From the cell containing the given text, extract its center point as [X, Y] coordinate. 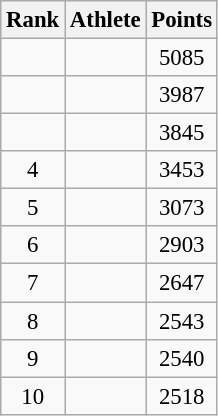
10 [33, 396]
5 [33, 208]
3453 [182, 170]
2903 [182, 245]
6 [33, 245]
3987 [182, 95]
2647 [182, 283]
Athlete [106, 20]
7 [33, 283]
2543 [182, 321]
4 [33, 170]
2540 [182, 358]
Points [182, 20]
Rank [33, 20]
8 [33, 321]
9 [33, 358]
2518 [182, 396]
3073 [182, 208]
3845 [182, 133]
5085 [182, 58]
